Scan for the cell matching the given text and deliver its [x, y] coordinate at center. 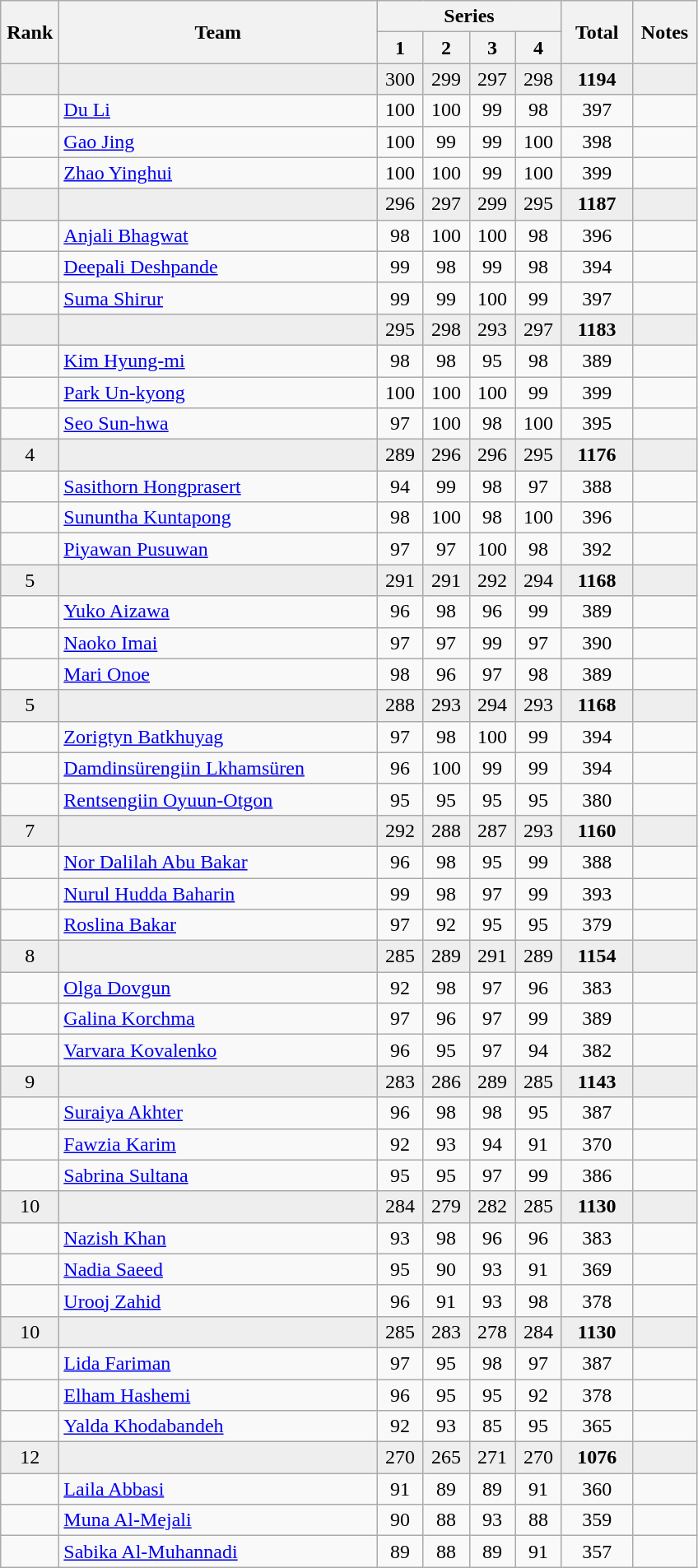
395 [597, 424]
282 [492, 1207]
Varvara Kovalenko [218, 1050]
8 [30, 956]
1187 [597, 204]
3 [492, 48]
Galina Korchma [218, 1019]
Nor Dalilah Abu Bakar [218, 862]
Olga Dovgun [218, 988]
Kim Hyung-mi [218, 361]
365 [597, 1426]
393 [597, 893]
360 [597, 1489]
Naoko Imai [218, 643]
Urooj Zahid [218, 1300]
Roslina Bakar [218, 925]
Rentsengiin Oyuun-Otgon [218, 799]
357 [597, 1552]
Anjali Bhagwat [218, 235]
380 [597, 799]
Zhao Yinghui [218, 173]
Total [597, 32]
Nazish Khan [218, 1238]
7 [30, 831]
1076 [597, 1458]
Zorigtyn Batkhuyag [218, 737]
Notes [665, 32]
390 [597, 643]
1143 [597, 1082]
1154 [597, 956]
Series [469, 16]
398 [597, 142]
370 [597, 1144]
Sabrina Sultana [218, 1175]
Du Li [218, 110]
382 [597, 1050]
Suma Shirur [218, 298]
9 [30, 1082]
2 [446, 48]
271 [492, 1458]
379 [597, 925]
Park Un-kyong [218, 393]
Damdinsürengiin Lkhamsüren [218, 768]
278 [492, 1332]
1183 [597, 329]
Team [218, 32]
Suraiya Akhter [218, 1113]
1194 [597, 79]
1 [400, 48]
Fawzia Karim [218, 1144]
Sununtha Kuntapong [218, 518]
1176 [597, 455]
Gao Jing [218, 142]
265 [446, 1458]
287 [492, 831]
Elham Hashemi [218, 1395]
Lida Fariman [218, 1363]
Sasithorn Hongprasert [218, 486]
279 [446, 1207]
Rank [30, 32]
Mari Onoe [218, 674]
359 [597, 1520]
Laila Abbasi [218, 1489]
Nurul Hudda Baharin [218, 893]
300 [400, 79]
Piyawan Pusuwan [218, 549]
1160 [597, 831]
Deepali Deshpande [218, 267]
12 [30, 1458]
369 [597, 1269]
Sabika Al-Muhannadi [218, 1552]
85 [492, 1426]
Yuko Aizawa [218, 612]
Nadia Saeed [218, 1269]
Muna Al-Mejali [218, 1520]
Seo Sun-hwa [218, 424]
Yalda Khodabandeh [218, 1426]
286 [446, 1082]
392 [597, 549]
386 [597, 1175]
